Return (x, y) of the center of cell containing provided text 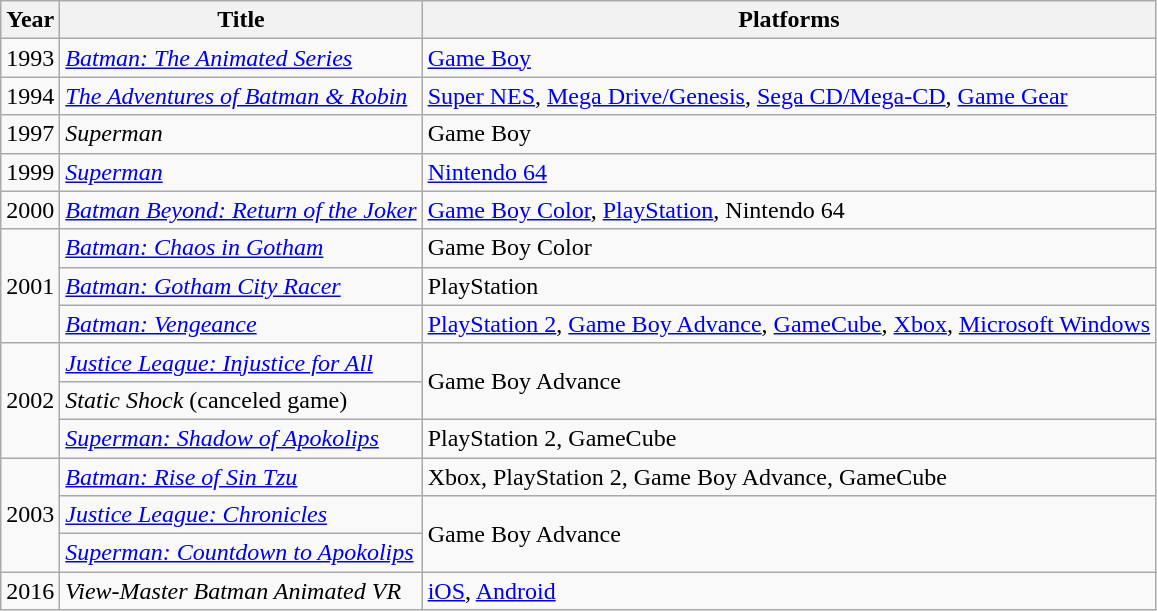
Title (241, 20)
2003 (30, 515)
The Adventures of Batman & Robin (241, 96)
Superman: Shadow of Apokolips (241, 438)
2016 (30, 591)
PlayStation 2, GameCube (789, 438)
Game Boy Color, PlayStation, Nintendo 64 (789, 210)
Batman: Vengeance (241, 324)
Batman: Rise of Sin Tzu (241, 477)
Super NES, Mega Drive/Genesis, Sega CD/Mega-CD, Game Gear (789, 96)
Platforms (789, 20)
PlayStation (789, 286)
Justice League: Chronicles (241, 515)
1999 (30, 172)
Justice League: Injustice for All (241, 362)
Game Boy Color (789, 248)
Xbox, PlayStation 2, Game Boy Advance, GameCube (789, 477)
iOS, Android (789, 591)
2001 (30, 286)
1997 (30, 134)
Batman: Chaos in Gotham (241, 248)
View-Master Batman Animated VR (241, 591)
Year (30, 20)
PlayStation 2, Game Boy Advance, GameCube, Xbox, Microsoft Windows (789, 324)
2002 (30, 400)
Static Shock (canceled game) (241, 400)
Batman Beyond: Return of the Joker (241, 210)
Superman: Countdown to Apokolips (241, 553)
Nintendo 64 (789, 172)
Batman: The Animated Series (241, 58)
Batman: Gotham City Racer (241, 286)
1993 (30, 58)
2000 (30, 210)
1994 (30, 96)
